Output the [x, y] coordinate of the center of the cell containing the given text.  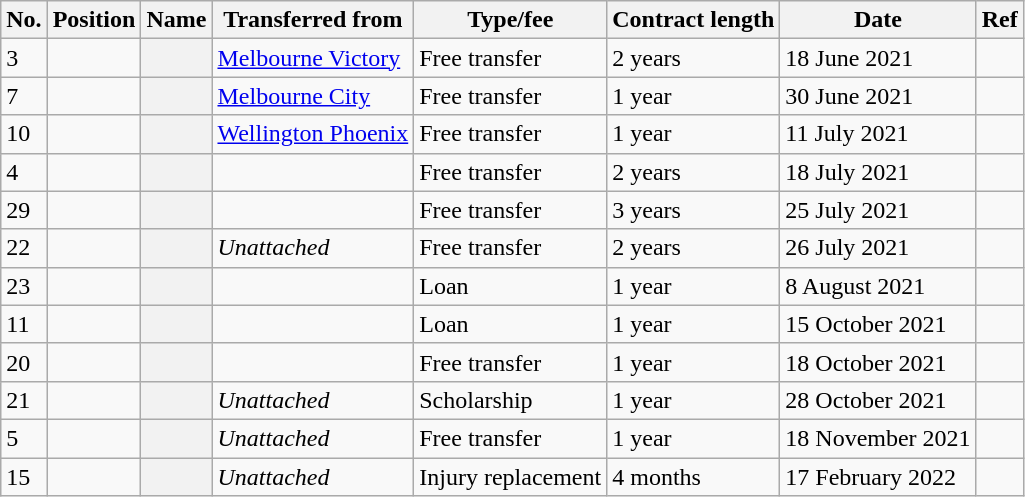
5 [24, 438]
Position [94, 20]
28 October 2021 [878, 400]
4 months [694, 477]
Scholarship [510, 400]
18 June 2021 [878, 58]
Ref [1000, 20]
26 July 2021 [878, 248]
Injury replacement [510, 477]
No. [24, 20]
10 [24, 134]
30 June 2021 [878, 96]
Type/fee [510, 20]
Name [176, 20]
23 [24, 286]
21 [24, 400]
15 [24, 477]
8 August 2021 [878, 286]
18 November 2021 [878, 438]
Wellington Phoenix [313, 134]
Melbourne Victory [313, 58]
11 July 2021 [878, 134]
3 [24, 58]
Date [878, 20]
29 [24, 210]
Melbourne City [313, 96]
15 October 2021 [878, 324]
20 [24, 362]
7 [24, 96]
3 years [694, 210]
Contract length [694, 20]
18 October 2021 [878, 362]
4 [24, 172]
22 [24, 248]
Transferred from [313, 20]
25 July 2021 [878, 210]
18 July 2021 [878, 172]
11 [24, 324]
17 February 2022 [878, 477]
